For the text-containing cell, return its midpoint in [x, y] coordinate format. 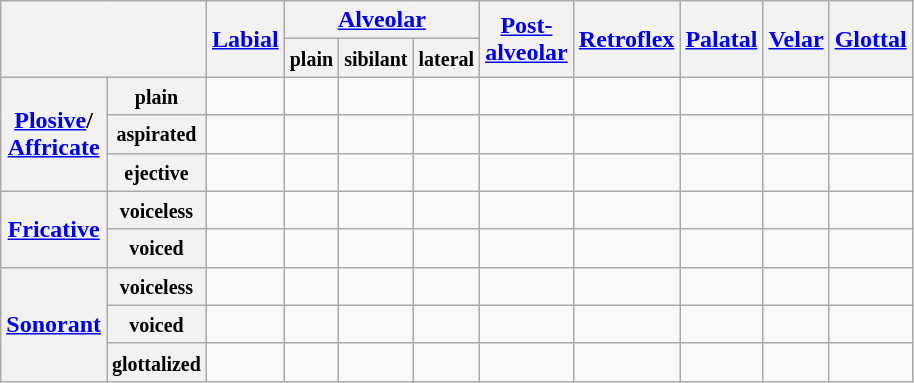
Sonorant [54, 324]
Retroflex [626, 39]
aspirated [156, 134]
Plosive/Affricate [54, 134]
Post-alveolar [527, 39]
Alveolar [382, 20]
glottalized [156, 362]
Labial [245, 39]
Velar [796, 39]
Palatal [722, 39]
sibilant [376, 58]
lateral [446, 58]
Fricative [54, 229]
Glottal [870, 39]
ejective [156, 172]
